Return [X, Y] of the center of cell containing provided text 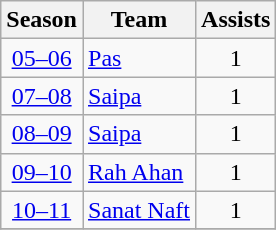
10–11 [42, 210]
07–08 [42, 96]
09–10 [42, 172]
08–09 [42, 134]
Team [138, 20]
Sanat Naft [138, 210]
Rah Ahan [138, 172]
05–06 [42, 58]
Season [42, 20]
Pas [138, 58]
Assists [236, 20]
